For the text-containing cell, return its midpoint in (x, y) coordinate format. 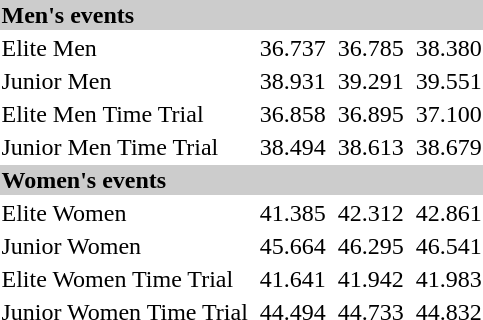
41.641 (292, 279)
45.664 (292, 246)
41.983 (448, 279)
38.613 (370, 147)
36.785 (370, 48)
38.679 (448, 147)
Elite Women (124, 213)
38.494 (292, 147)
39.551 (448, 81)
Junior Men Time Trial (124, 147)
36.858 (292, 114)
46.295 (370, 246)
36.895 (370, 114)
Women's events (242, 180)
36.737 (292, 48)
37.100 (448, 114)
38.380 (448, 48)
42.861 (448, 213)
39.291 (370, 81)
38.931 (292, 81)
Junior Women (124, 246)
Junior Men (124, 81)
Elite Men Time Trial (124, 114)
Elite Women Time Trial (124, 279)
42.312 (370, 213)
41.942 (370, 279)
46.541 (448, 246)
Elite Men (124, 48)
Men's events (242, 15)
41.385 (292, 213)
